Determine the [X, Y] coordinate at the center of the cell enclosing the given text.  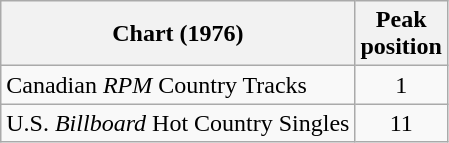
Canadian RPM Country Tracks [178, 85]
U.S. Billboard Hot Country Singles [178, 123]
11 [401, 123]
Peakposition [401, 34]
Chart (1976) [178, 34]
1 [401, 85]
